Output the (x, y) coordinate of the center of the cell containing the given text.  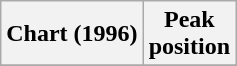
Chart (1996) (72, 34)
Peakposition (189, 34)
